Scan for the cell matching the given text and deliver its [X, Y] coordinate at center. 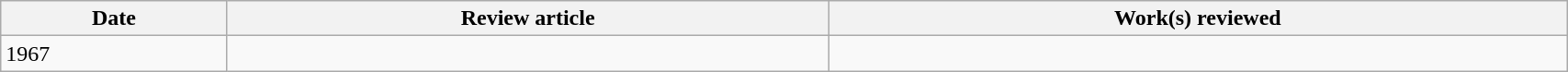
Date [114, 18]
Work(s) reviewed [1198, 18]
Review article [527, 18]
1967 [114, 54]
